Capture the cell that displays the provided text and extract its (X, Y) central coordinate. 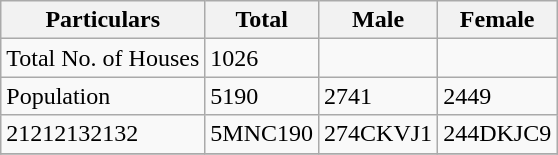
Total (262, 20)
21212132132 (103, 134)
5MNC190 (262, 134)
274CKVJ1 (378, 134)
1026 (262, 58)
Female (498, 20)
5190 (262, 96)
244DKJC9 (498, 134)
Particulars (103, 20)
2449 (498, 96)
Population (103, 96)
Total No. of Houses (103, 58)
2741 (378, 96)
Male (378, 20)
